Capture the cell that displays the provided text and extract its (X, Y) central coordinate. 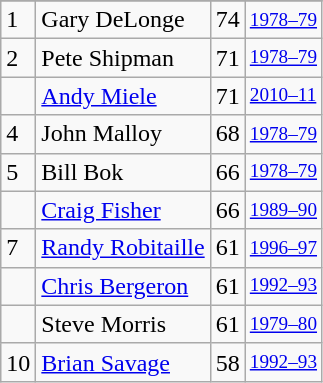
1979–80 (283, 324)
7 (18, 248)
Chris Bergeron (123, 286)
1989–90 (283, 210)
Andy Miele (123, 96)
2 (18, 58)
4 (18, 134)
74 (228, 20)
Bill Bok (123, 172)
John Malloy (123, 134)
1 (18, 20)
58 (228, 362)
Brian Savage (123, 362)
Randy Robitaille (123, 248)
Pete Shipman (123, 58)
2010–11 (283, 96)
Craig Fisher (123, 210)
5 (18, 172)
Steve Morris (123, 324)
Gary DeLonge (123, 20)
1996–97 (283, 248)
68 (228, 134)
10 (18, 362)
